Locate the cell with the specified text and output its (X, Y) center coordinate. 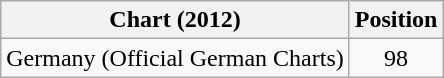
Chart (2012) (175, 20)
98 (396, 58)
Germany (Official German Charts) (175, 58)
Position (396, 20)
